Capture the cell that displays the provided text and extract its [X, Y] central coordinate. 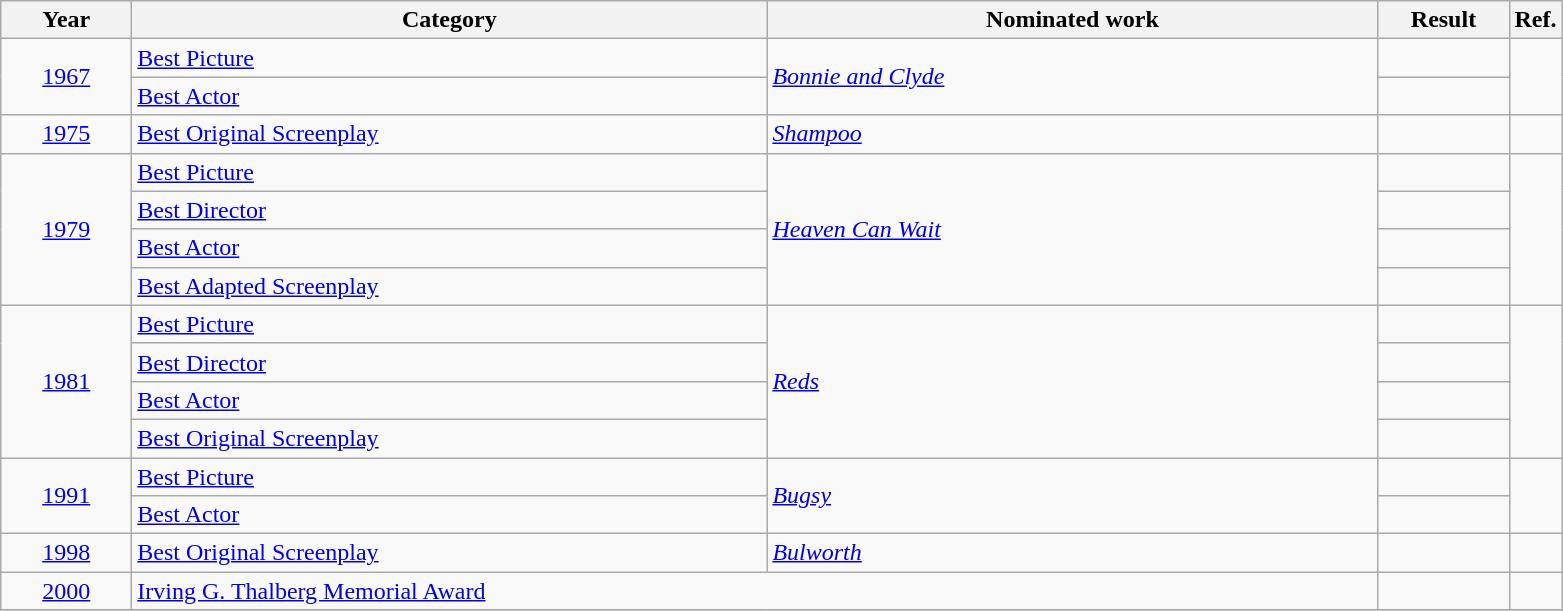
Category [450, 20]
Bonnie and Clyde [1072, 77]
Year [66, 20]
Best Adapted Screenplay [450, 286]
1981 [66, 381]
Bugsy [1072, 496]
1975 [66, 134]
1967 [66, 77]
Ref. [1536, 20]
Bulworth [1072, 553]
Nominated work [1072, 20]
1998 [66, 553]
Result [1444, 20]
1979 [66, 229]
2000 [66, 591]
Irving G. Thalberg Memorial Award [755, 591]
Heaven Can Wait [1072, 229]
Reds [1072, 381]
1991 [66, 496]
Shampoo [1072, 134]
